Provide the [x, y] coordinate of the cell's center where the given text is located.  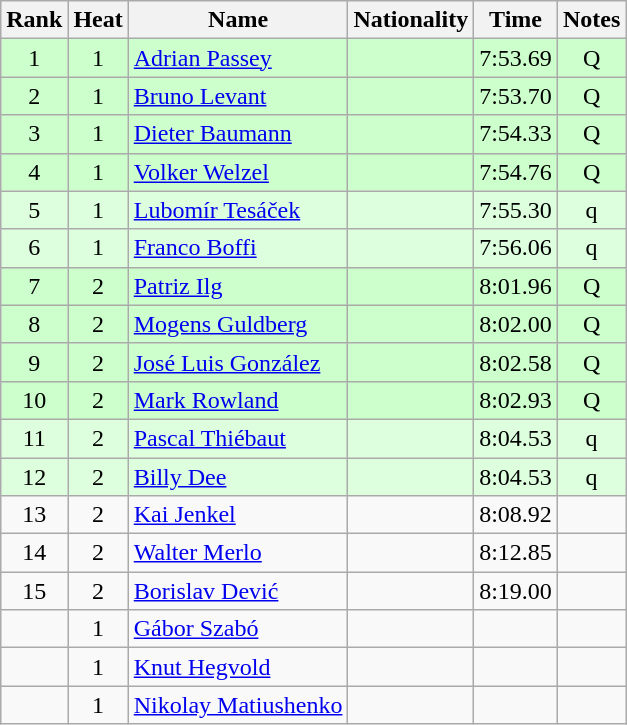
8 [34, 324]
8:02.58 [516, 362]
15 [34, 591]
8:19.00 [516, 591]
6 [34, 248]
14 [34, 553]
7 [34, 286]
12 [34, 477]
Dieter Baumann [238, 134]
Gábor Szabó [238, 629]
9 [34, 362]
7:55.30 [516, 210]
8:12.85 [516, 553]
Pascal Thiébaut [238, 438]
8:02.00 [516, 324]
Nikolay Matiushenko [238, 705]
10 [34, 400]
Nationality [411, 20]
Borislav Dević [238, 591]
4 [34, 172]
5 [34, 210]
7:54.33 [516, 134]
Name [238, 20]
Notes [591, 20]
7:53.70 [516, 96]
13 [34, 515]
Bruno Levant [238, 96]
7:53.69 [516, 58]
Heat [98, 20]
Kai Jenkel [238, 515]
Volker Welzel [238, 172]
8:01.96 [516, 286]
Patriz Ilg [238, 286]
Lubomír Tesáček [238, 210]
3 [34, 134]
Franco Boffi [238, 248]
7:56.06 [516, 248]
José Luis González [238, 362]
8:08.92 [516, 515]
Mark Rowland [238, 400]
Walter Merlo [238, 553]
8:02.93 [516, 400]
Time [516, 20]
Adrian Passey [238, 58]
Billy Dee [238, 477]
Rank [34, 20]
Knut Hegvold [238, 667]
11 [34, 438]
7:54.76 [516, 172]
Mogens Guldberg [238, 324]
